Extract the [x, y] coordinate from the center of the cell holding the provided text.  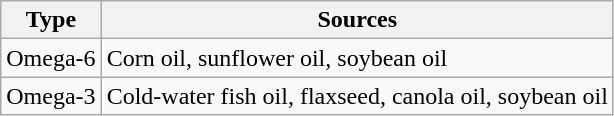
Corn oil, sunflower oil, soybean oil [357, 58]
Type [51, 20]
Sources [357, 20]
Cold-water fish oil, flaxseed, canola oil, soybean oil [357, 96]
Omega-3 [51, 96]
Omega-6 [51, 58]
